Return (X, Y) of the center of cell containing provided text 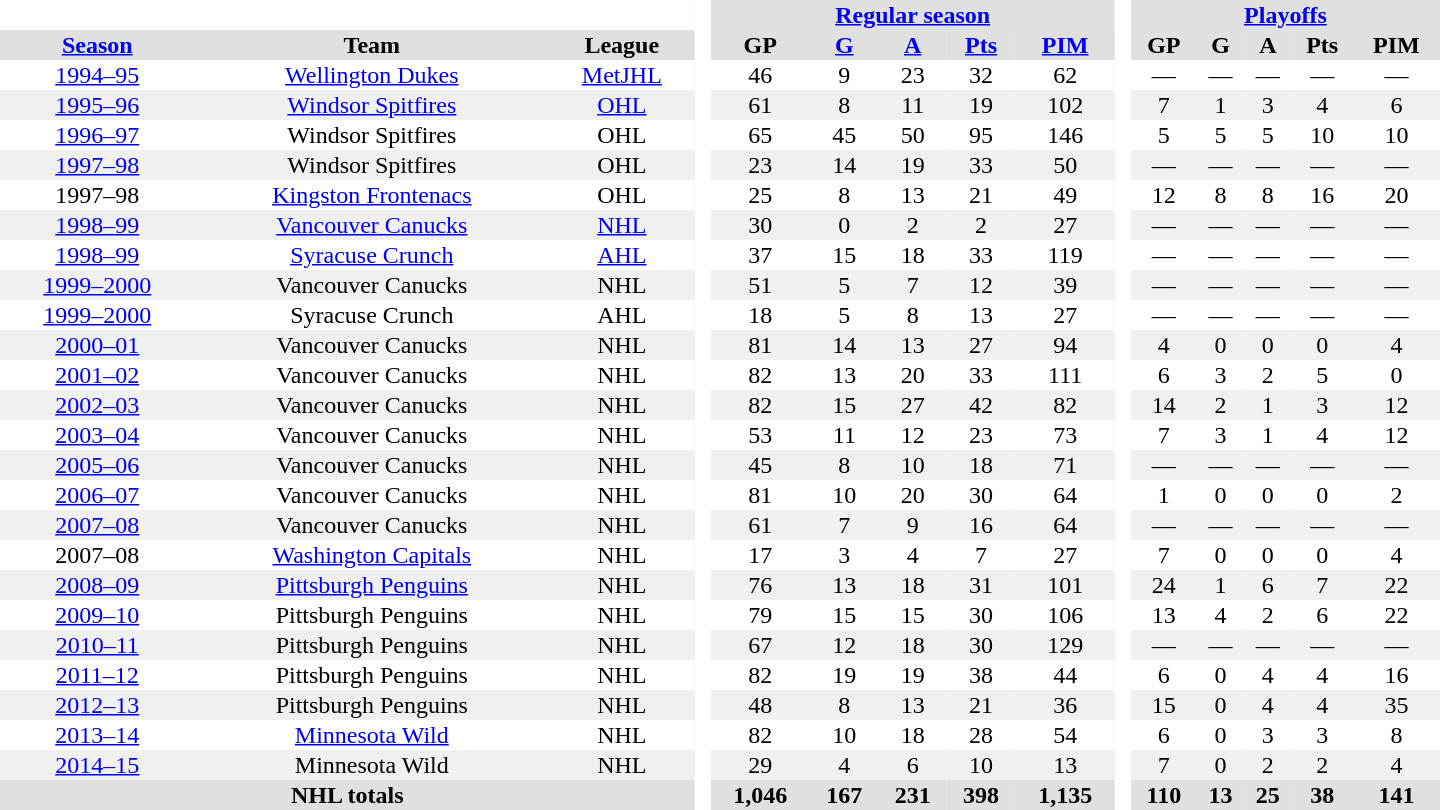
111 (1065, 375)
62 (1065, 75)
102 (1065, 105)
2010–11 (98, 645)
95 (981, 135)
35 (1396, 705)
Team (372, 45)
37 (760, 255)
36 (1065, 705)
NHL totals (348, 795)
48 (760, 705)
106 (1065, 615)
73 (1065, 435)
44 (1065, 675)
31 (981, 585)
2011–12 (98, 675)
Washington Capitals (372, 555)
Season (98, 45)
League (622, 45)
Kingston Frontenacs (372, 195)
54 (1065, 735)
2013–14 (98, 735)
32 (981, 75)
141 (1396, 795)
2000–01 (98, 345)
42 (981, 405)
2001–02 (98, 375)
17 (760, 555)
129 (1065, 645)
65 (760, 135)
MetJHL (622, 75)
2006–07 (98, 495)
79 (760, 615)
398 (981, 795)
28 (981, 735)
51 (760, 285)
1995–96 (98, 105)
101 (1065, 585)
Playoffs (1286, 15)
2009–10 (98, 615)
119 (1065, 255)
29 (760, 765)
53 (760, 435)
94 (1065, 345)
Regular season (912, 15)
2003–04 (98, 435)
1,046 (760, 795)
49 (1065, 195)
2002–03 (98, 405)
24 (1164, 585)
110 (1164, 795)
2008–09 (98, 585)
2012–13 (98, 705)
1996–97 (98, 135)
146 (1065, 135)
2005–06 (98, 465)
2014–15 (98, 765)
1994–95 (98, 75)
167 (844, 795)
46 (760, 75)
71 (1065, 465)
231 (913, 795)
1,135 (1065, 795)
67 (760, 645)
76 (760, 585)
Wellington Dukes (372, 75)
39 (1065, 285)
